Output the (x, y) coordinate of the center of the cell containing the given text.  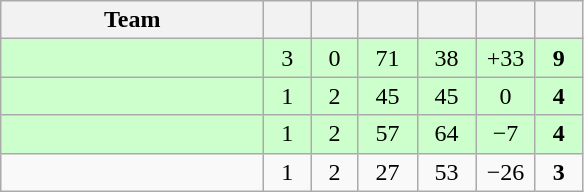
−26 (506, 172)
53 (446, 172)
64 (446, 134)
57 (388, 134)
71 (388, 58)
−7 (506, 134)
+33 (506, 58)
27 (388, 172)
38 (446, 58)
9 (558, 58)
Team (132, 20)
